Determine the (x, y) coordinate at the center of the cell enclosing the given text.  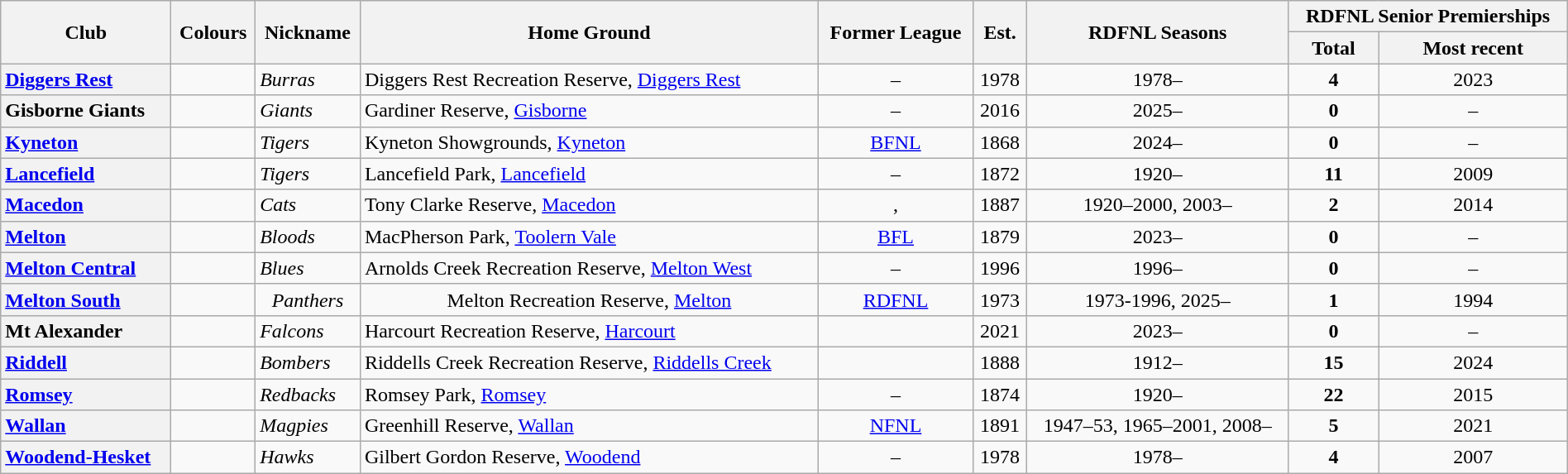
1973 (1001, 299)
1891 (1001, 426)
2007 (1473, 457)
1973-1996, 2025– (1158, 299)
2016 (1001, 111)
1912– (1158, 362)
Gardiner Reserve, Gisborne (589, 111)
Total (1333, 48)
Most recent (1473, 48)
Cats (308, 205)
Riddell (86, 362)
Woodend-Hesket (86, 457)
Hawks (308, 457)
Romsey Park, Romsey (589, 395)
Tony Clarke Reserve, Macedon (589, 205)
2009 (1473, 174)
5 (1333, 426)
1994 (1473, 299)
1947–53, 1965–2001, 2008– (1158, 426)
Falcons (308, 331)
Arnolds Creek Recreation Reserve, Melton West (589, 268)
Kyneton Showgrounds, Kyneton (589, 142)
RDFNL Senior Premierships (1427, 17)
RDFNL Seasons (1158, 32)
2024 (1473, 362)
1887 (1001, 205)
Greenhill Reserve, Wallan (589, 426)
Nickname (308, 32)
Macedon (86, 205)
Melton Central (86, 268)
1888 (1001, 362)
Diggers Rest Recreation Reserve, Diggers Rest (589, 79)
Diggers Rest (86, 79)
1868 (1001, 142)
Bombers (308, 362)
Former League (895, 32)
Club (86, 32)
, (895, 205)
1996– (1158, 268)
RDFNL (895, 299)
2015 (1473, 395)
Bloods (308, 237)
15 (1333, 362)
22 (1333, 395)
Magpies (308, 426)
1996 (1001, 268)
Panthers (308, 299)
2023 (1473, 79)
1872 (1001, 174)
Burras (308, 79)
Melton Recreation Reserve, Melton (589, 299)
Giants (308, 111)
Lancefield Park, Lancefield (589, 174)
Mt Alexander (86, 331)
1 (1333, 299)
MacPherson Park, Toolern Vale (589, 237)
BFL (895, 237)
Est. (1001, 32)
Romsey (86, 395)
2024– (1158, 142)
2014 (1473, 205)
BFNL (895, 142)
Blues (308, 268)
Colours (213, 32)
NFNL (895, 426)
2 (1333, 205)
Wallan (86, 426)
1920–2000, 2003– (1158, 205)
Melton (86, 237)
1879 (1001, 237)
Redbacks (308, 395)
Lancefield (86, 174)
Kyneton (86, 142)
11 (1333, 174)
Home Ground (589, 32)
Riddells Creek Recreation Reserve, Riddells Creek (589, 362)
1874 (1001, 395)
Harcourt Recreation Reserve, Harcourt (589, 331)
2025– (1158, 111)
Melton South (86, 299)
Gilbert Gordon Reserve, Woodend (589, 457)
Gisborne Giants (86, 111)
